Detect which cell encompasses the target text, then output its [X, Y] center coordinate. 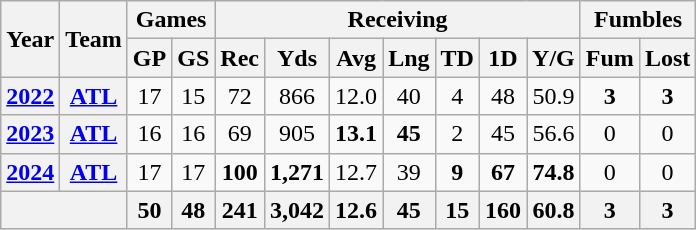
Lost [667, 58]
905 [298, 134]
Games [170, 20]
Receiving [398, 20]
2022 [30, 96]
Rec [240, 58]
Yds [298, 58]
56.6 [554, 134]
72 [240, 96]
Fumbles [638, 20]
100 [240, 172]
Avg [356, 58]
40 [409, 96]
1D [502, 58]
39 [409, 172]
50 [149, 210]
Y/G [554, 58]
12.6 [356, 210]
1,271 [298, 172]
12.7 [356, 172]
4 [457, 96]
3,042 [298, 210]
241 [240, 210]
69 [240, 134]
Lng [409, 58]
2024 [30, 172]
60.8 [554, 210]
67 [502, 172]
50.9 [554, 96]
13.1 [356, 134]
Year [30, 39]
74.8 [554, 172]
2 [457, 134]
866 [298, 96]
GS [194, 58]
160 [502, 210]
9 [457, 172]
GP [149, 58]
TD [457, 58]
12.0 [356, 96]
2023 [30, 134]
Team [94, 39]
Fum [610, 58]
